Return the (X, Y) coordinate for the center point of the cell that contains the specified text.  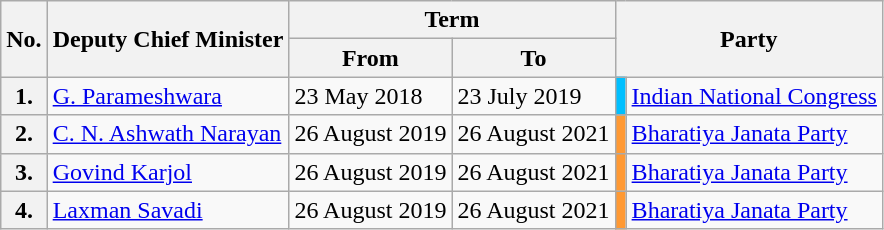
C. N. Ashwath Narayan (168, 134)
Laxman Savadi (168, 210)
23 July 2019 (534, 96)
No. (24, 39)
Deputy Chief Minister (168, 39)
4. (24, 210)
Indian National Congress (754, 96)
2. (24, 134)
From (370, 58)
Term (452, 20)
23 May 2018 (370, 96)
To (534, 58)
Govind Karjol (168, 172)
1. (24, 96)
Party (748, 39)
3. (24, 172)
G. Parameshwara (168, 96)
